Locate the cell with the specified text and output its [X, Y] center coordinate. 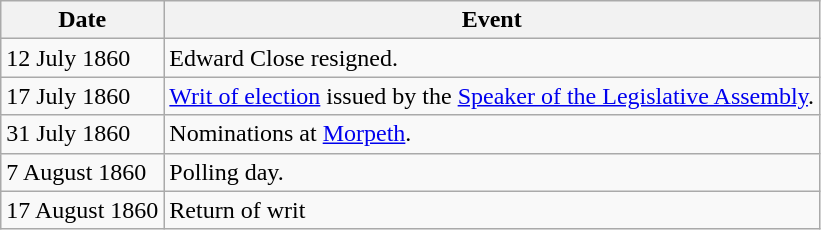
Edward Close resigned. [492, 58]
Date [82, 20]
7 August 1860 [82, 172]
17 July 1860 [82, 96]
Nominations at Morpeth. [492, 134]
Writ of election issued by the Speaker of the Legislative Assembly. [492, 96]
17 August 1860 [82, 210]
Return of writ [492, 210]
31 July 1860 [82, 134]
Polling day. [492, 172]
12 July 1860 [82, 58]
Event [492, 20]
